Locate the cell with the specified text and output its [x, y] center coordinate. 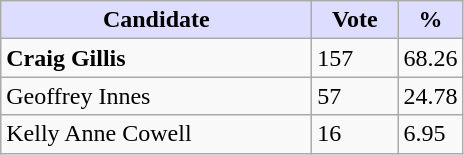
Kelly Anne Cowell [156, 134]
6.95 [430, 134]
% [430, 20]
157 [355, 58]
Craig Gillis [156, 58]
Vote [355, 20]
Geoffrey Innes [156, 96]
57 [355, 96]
16 [355, 134]
68.26 [430, 58]
Candidate [156, 20]
24.78 [430, 96]
